Provide the [X, Y] coordinate of the cell's center where the given text is located.  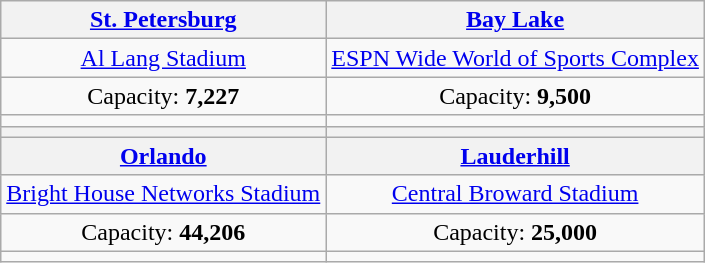
Bay Lake [516, 20]
Central Broward Stadium [516, 194]
Capacity: 44,206 [164, 232]
Capacity: 7,227 [164, 96]
ESPN Wide World of Sports Complex [516, 58]
St. Petersburg [164, 20]
Capacity: 25,000 [516, 232]
Bright House Networks Stadium [164, 194]
Al Lang Stadium [164, 58]
Orlando [164, 156]
Lauderhill [516, 156]
Capacity: 9,500 [516, 96]
